Return (X, Y) of the center of cell containing provided text 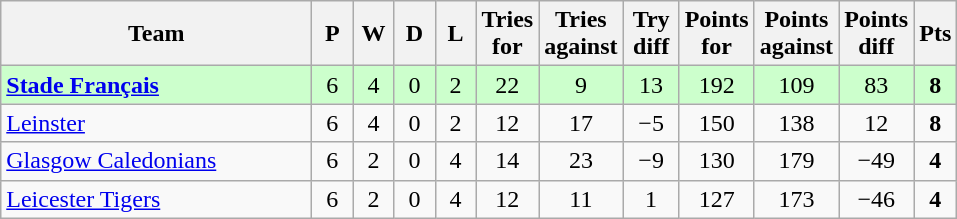
150 (716, 123)
−9 (651, 161)
Stade Français (156, 85)
23 (581, 161)
Tries against (581, 34)
Leinster (156, 123)
11 (581, 199)
Points diff (876, 34)
W (374, 34)
130 (716, 161)
179 (796, 161)
P (332, 34)
Tries for (508, 34)
138 (796, 123)
83 (876, 85)
−49 (876, 161)
Leicester Tigers (156, 199)
L (456, 34)
127 (716, 199)
Glasgow Caledonians (156, 161)
Try diff (651, 34)
13 (651, 85)
14 (508, 161)
Team (156, 34)
22 (508, 85)
D (414, 34)
192 (716, 85)
109 (796, 85)
1 (651, 199)
173 (796, 199)
17 (581, 123)
Points against (796, 34)
Pts (936, 34)
−5 (651, 123)
9 (581, 85)
−46 (876, 199)
Points for (716, 34)
